Pinpoint the cell where the given text exists, returning its [x, y] midpoint coordinate. 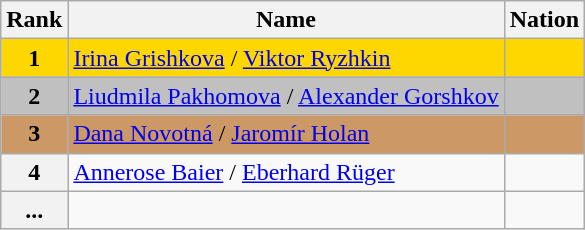
Nation [544, 20]
1 [34, 58]
Irina Grishkova / Viktor Ryzhkin [286, 58]
Name [286, 20]
Dana Novotná / Jaromír Holan [286, 134]
2 [34, 96]
Rank [34, 20]
4 [34, 172]
3 [34, 134]
... [34, 210]
Liudmila Pakhomova / Alexander Gorshkov [286, 96]
Annerose Baier / Eberhard Rüger [286, 172]
